Scan for the cell matching the given text and deliver its [X, Y] coordinate at center. 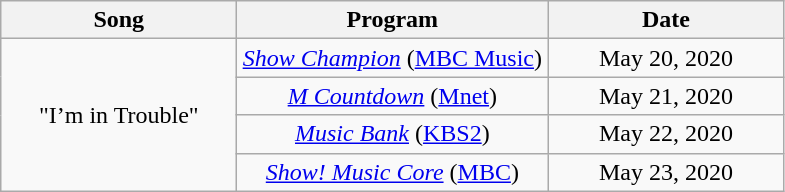
Program [392, 20]
Show! Music Core (MBC) [392, 172]
Show Champion (MBC Music) [392, 58]
"I’m in Trouble" [119, 115]
May 21, 2020 [666, 96]
M Countdown (Mnet) [392, 96]
Date [666, 20]
Music Bank (KBS2) [392, 134]
May 23, 2020 [666, 172]
May 22, 2020 [666, 134]
Song [119, 20]
May 20, 2020 [666, 58]
